Search for the cell housing the specified text and yield its [X, Y] center coordinate. 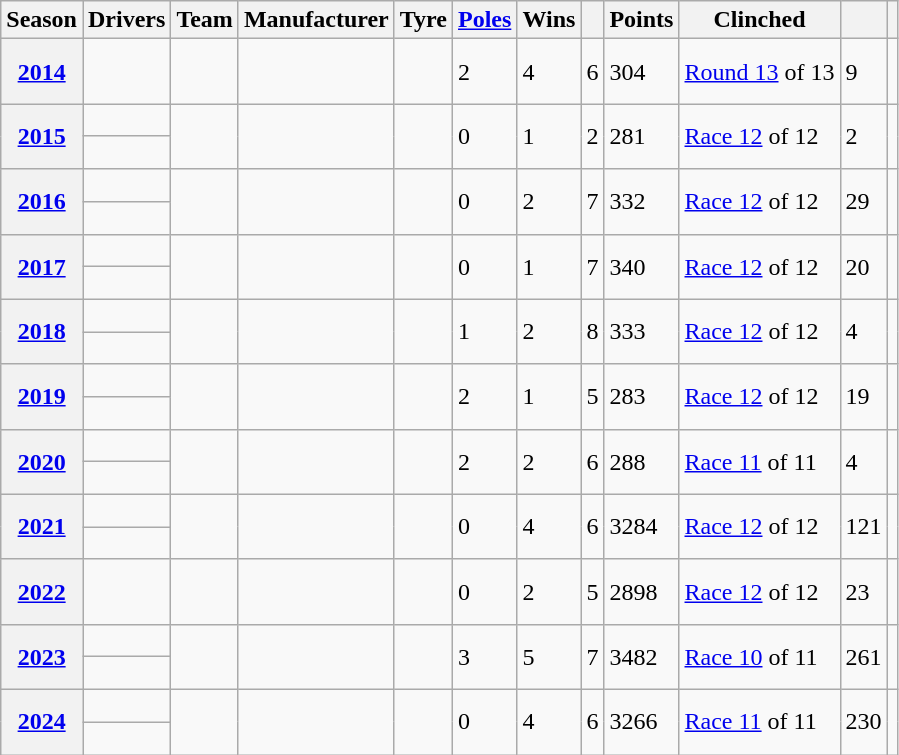
340 [642, 266]
2898 [642, 592]
3266 [642, 722]
2024 [42, 722]
Team [205, 20]
Clinched [760, 20]
3482 [642, 656]
Round 13 of 13 [760, 72]
3284 [642, 526]
304 [642, 72]
2016 [42, 202]
2021 [42, 526]
Poles [484, 20]
283 [642, 396]
281 [642, 136]
333 [642, 332]
Manufacturer [316, 20]
Drivers [126, 20]
Wins [549, 20]
230 [864, 722]
19 [864, 396]
2017 [42, 266]
Race 10 of 11 [760, 656]
288 [642, 462]
2022 [42, 592]
9 [864, 72]
2015 [42, 136]
2023 [42, 656]
261 [864, 656]
332 [642, 202]
8 [592, 332]
2014 [42, 72]
2019 [42, 396]
2018 [42, 332]
29 [864, 202]
Tyre [423, 20]
23 [864, 592]
Season [42, 20]
2020 [42, 462]
121 [864, 526]
20 [864, 266]
3 [484, 656]
Points [642, 20]
